For the text-containing cell, return its midpoint in (x, y) coordinate format. 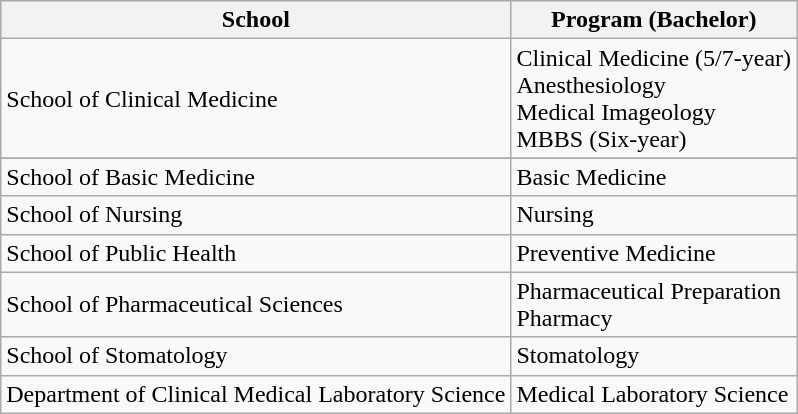
Stomatology (654, 356)
Medical Laboratory Science (654, 394)
School of Basic Medicine (256, 177)
School of Pharmaceutical Sciences (256, 304)
School of Public Health (256, 253)
School of Stomatology (256, 356)
School (256, 20)
School of Clinical Medicine (256, 98)
Preventive Medicine (654, 253)
Department of Clinical Medical Laboratory Science (256, 394)
Basic Medicine (654, 177)
Pharmaceutical PreparationPharmacy (654, 304)
School of Nursing (256, 215)
Clinical Medicine (5/7-year)AnesthesiologyMedical ImageologyMBBS (Six-year) (654, 98)
Program (Bachelor) (654, 20)
Nursing (654, 215)
